Determine the [x, y] coordinate at the center of the cell enclosing the given text.  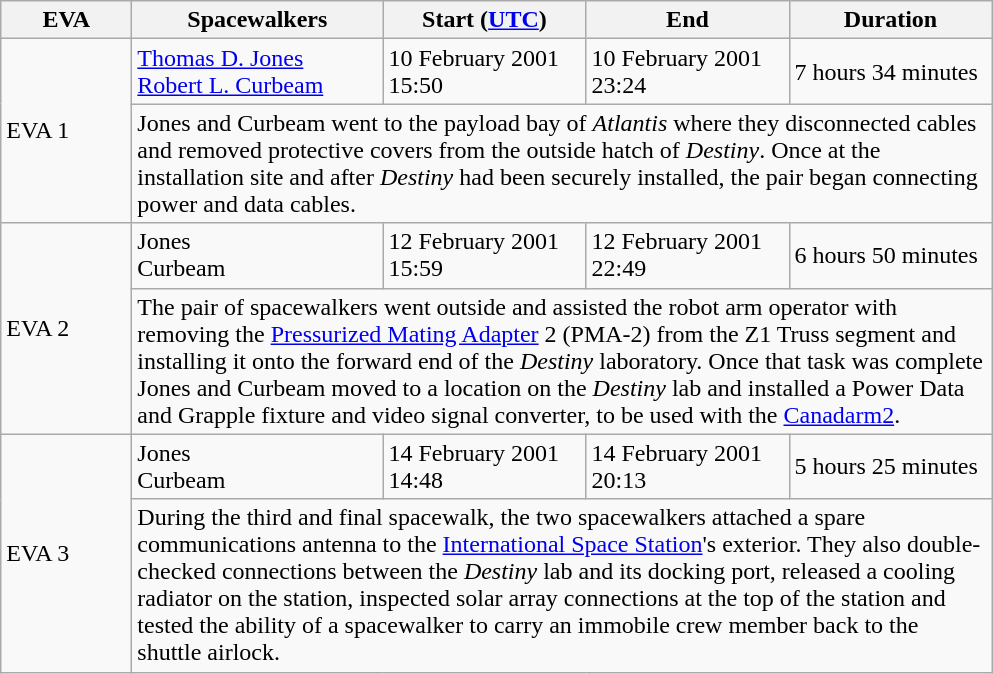
EVA 1 [66, 131]
12 February 2001 22:49 [688, 256]
10 February 2001 15:50 [484, 72]
Spacewalkers [258, 20]
6 hours 50 minutes [890, 256]
EVA 3 [66, 553]
14 February 2001 14:48 [484, 466]
7 hours 34 minutes [890, 72]
10 February 2001 23:24 [688, 72]
Duration [890, 20]
Thomas D. Jones Robert L. Curbeam [258, 72]
End [688, 20]
5 hours 25 minutes [890, 466]
EVA 2 [66, 328]
14 February 2001 20:13 [688, 466]
EVA [66, 20]
12 February 2001 15:59 [484, 256]
Start (UTC) [484, 20]
